Identify which cell holds the provided text, then report its [x, y] central coordinate. 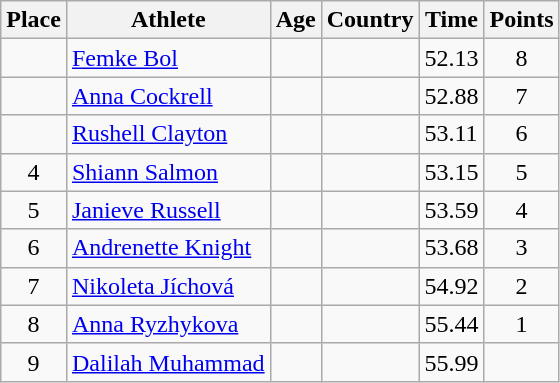
53.15 [452, 172]
2 [522, 286]
52.88 [452, 96]
Dalilah Muhammad [168, 362]
Anna Cockrell [168, 96]
53.11 [452, 134]
Points [522, 20]
Femke Bol [168, 58]
53.59 [452, 210]
Nikoleta Jíchová [168, 286]
Athlete [168, 20]
Janieve Russell [168, 210]
52.13 [452, 58]
9 [34, 362]
54.92 [452, 286]
55.44 [452, 324]
Rushell Clayton [168, 134]
1 [522, 324]
55.99 [452, 362]
Place [34, 20]
Shiann Salmon [168, 172]
53.68 [452, 248]
Time [452, 20]
3 [522, 248]
Age [296, 20]
Anna Ryzhykova [168, 324]
Country [370, 20]
Andrenette Knight [168, 248]
